Provide the [x, y] coordinate of the cell's center where the given text is located.  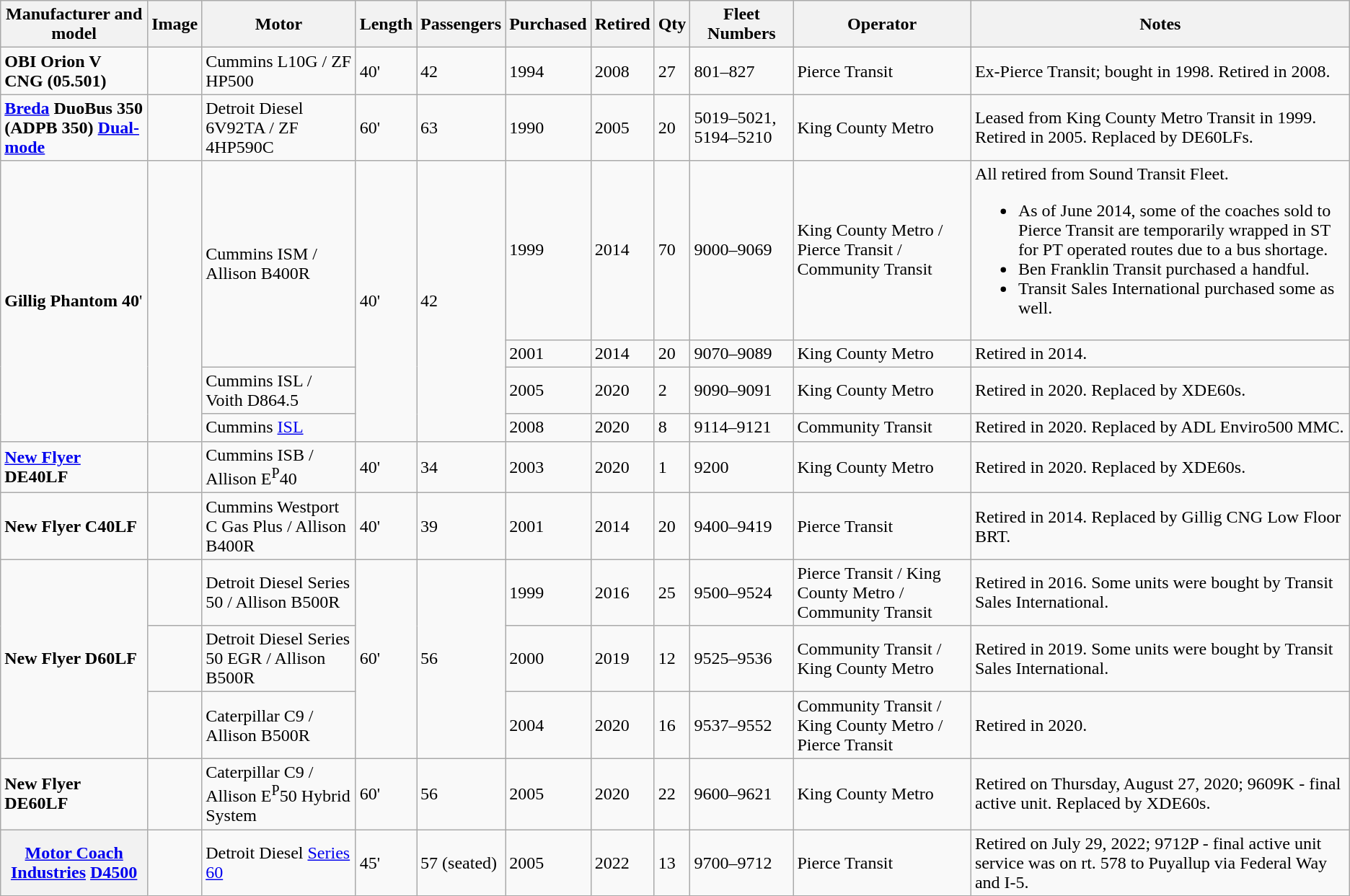
New Flyer DE40LF [74, 467]
Passengers [462, 25]
9700–9712 [741, 863]
2019 [622, 659]
39 [462, 526]
9000–9069 [741, 250]
22 [672, 794]
57 (seated) [462, 863]
Purchased [548, 25]
Leased from King County Metro Transit in 1999. Retired in 2005. Replaced by DE60LFs. [1160, 128]
Retired in 2016. Some units were bought by Transit Sales International. [1160, 593]
5019–5021, 5194–5210 [741, 128]
Detroit Diesel Series 50 / Allison B500R [278, 593]
2016 [622, 593]
Cummins ISM / Allison B400R [278, 264]
Retired in 2019. Some units were bought by Transit Sales International. [1160, 659]
Detroit Diesel Series 60 [278, 863]
Image [175, 25]
King County Metro / Pierce Transit / Community Transit [882, 250]
Retired on July 29, 2022; 9712P - final active unit service was on rt. 578 to Puyallup via Federal Way and I-5. [1160, 863]
12 [672, 659]
Manufacturer and model [74, 25]
8 [672, 427]
9070–9089 [741, 353]
Pierce Transit / King County Metro / Community Transit [882, 593]
45' [386, 863]
2004 [548, 725]
OBI Orion V CNG (05.501) [74, 71]
Community Transit / King County Metro / Pierce Transit [882, 725]
Retired in 2014. [1160, 353]
16 [672, 725]
9200 [741, 467]
New Flyer C40LF [74, 526]
Ex-Pierce Transit; bought in 1998. Retired in 2008. [1160, 71]
2003 [548, 467]
801–827 [741, 71]
63 [462, 128]
Retired in 2020. Replaced by ADL Enviro500 MMC. [1160, 427]
Gillig Phantom 40' [74, 301]
Motor Coach Industries D4500 [74, 863]
25 [672, 593]
1994 [548, 71]
70 [672, 250]
2000 [548, 659]
Cummins Westport C Gas Plus / Allison B400R [278, 526]
9114–9121 [741, 427]
9525–9536 [741, 659]
New Flyer DE60LF [74, 794]
Fleet Numbers [741, 25]
1 [672, 467]
Retired in 2020. [1160, 725]
Retired in 2014. Replaced by Gillig CNG Low Floor BRT. [1160, 526]
13 [672, 863]
New Flyer D60LF [74, 659]
Notes [1160, 25]
Cummins ISL / Voith D864.5 [278, 391]
9090–9091 [741, 391]
Cummins ISB / Allison EP40 [278, 467]
27 [672, 71]
Retired on Thursday, August 27, 2020; 9609K - final active unit. Replaced by XDE60s. [1160, 794]
Community Transit [882, 427]
9600–9621 [741, 794]
Operator [882, 25]
34 [462, 467]
9400–9419 [741, 526]
2022 [622, 863]
Motor [278, 25]
2 [672, 391]
Qty [672, 25]
Detroit Diesel Series 50 EGR / Allison B500R [278, 659]
Community Transit / King County Metro [882, 659]
Breda DuoBus 350(ADPB 350) Dual-mode [74, 128]
Caterpillar C9 / Allison EP50 Hybrid System [278, 794]
Caterpillar C9 / Allison B500R [278, 725]
1990 [548, 128]
9537–9552 [741, 725]
Cummins ISL [278, 427]
Length [386, 25]
Cummins L10G / ZF HP500 [278, 71]
9500–9524 [741, 593]
Retired [622, 25]
Detroit Diesel 6V92TA / ZF 4HP590C [278, 128]
